Extract the (x, y) coordinate from the center of the cell holding the provided text.  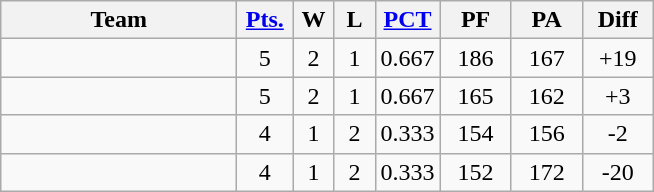
Team (119, 20)
156 (546, 134)
Pts. (265, 20)
L (354, 20)
165 (476, 96)
-2 (618, 134)
+3 (618, 96)
Diff (618, 20)
PCT (408, 20)
154 (476, 134)
W (314, 20)
PF (476, 20)
162 (546, 96)
186 (476, 58)
+19 (618, 58)
PA (546, 20)
167 (546, 58)
-20 (618, 172)
172 (546, 172)
152 (476, 172)
